Find where the given text appears and provide that cell's center as (X, Y) coordinate. 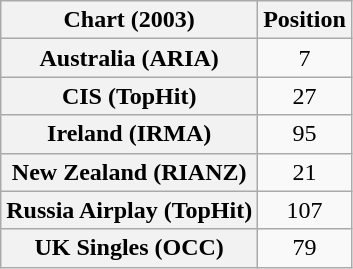
7 (305, 58)
107 (305, 210)
95 (305, 134)
CIS (TopHit) (130, 96)
UK Singles (OCC) (130, 248)
79 (305, 248)
New Zealand (RIANZ) (130, 172)
Russia Airplay (TopHit) (130, 210)
Position (305, 20)
21 (305, 172)
27 (305, 96)
Ireland (IRMA) (130, 134)
Chart (2003) (130, 20)
Australia (ARIA) (130, 58)
